Determine the [x, y] coordinate at the center of the cell enclosing the given text.  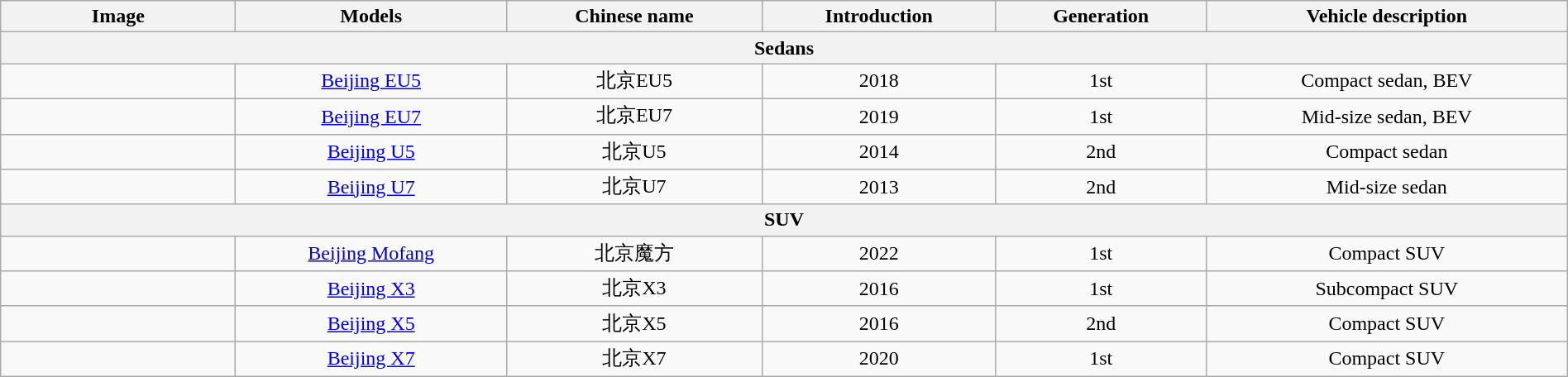
Chinese name [633, 17]
北京魔方 [633, 253]
Mid-size sedan [1386, 187]
2018 [878, 81]
Beijing X3 [371, 289]
2014 [878, 152]
北京X5 [633, 324]
Beijing X7 [371, 359]
Models [371, 17]
2020 [878, 359]
Beijing U5 [371, 152]
Introduction [878, 17]
Vehicle description [1386, 17]
2019 [878, 116]
Generation [1101, 17]
Subcompact SUV [1386, 289]
北京X7 [633, 359]
Beijing X5 [371, 324]
Mid-size sedan, BEV [1386, 116]
Beijing U7 [371, 187]
2013 [878, 187]
北京X3 [633, 289]
Image [118, 17]
Sedans [784, 48]
Beijing Mofang [371, 253]
Compact sedan [1386, 152]
Compact sedan, BEV [1386, 81]
北京U7 [633, 187]
北京EU5 [633, 81]
Beijing EU7 [371, 116]
北京EU7 [633, 116]
SUV [784, 220]
2022 [878, 253]
Beijing EU5 [371, 81]
北京U5 [633, 152]
